Identify which cell holds the provided text, then report its (X, Y) central coordinate. 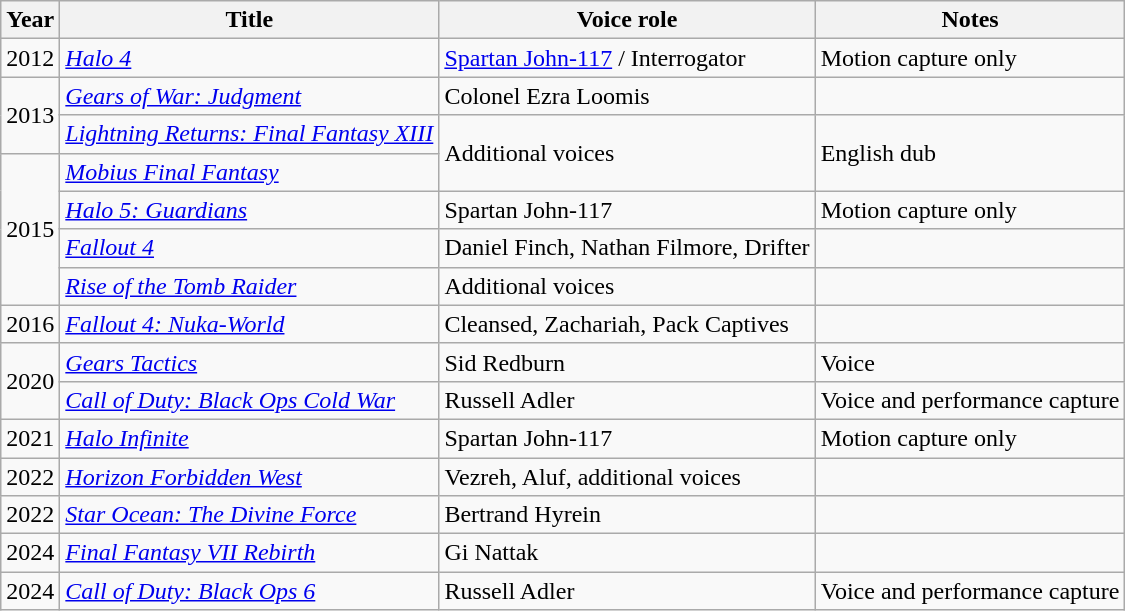
Sid Redburn (627, 362)
2020 (30, 381)
Cleansed, Zachariah, Pack Captives (627, 324)
2021 (30, 438)
Vezreh, Aluf, additional voices (627, 477)
Star Ocean: The Divine Force (250, 515)
Rise of the Tomb Raider (250, 286)
Horizon Forbidden West (250, 477)
Halo 5: Guardians (250, 210)
Colonel Ezra Loomis (627, 96)
Voice role (627, 20)
2012 (30, 58)
Year (30, 20)
Voice (970, 362)
2016 (30, 324)
2015 (30, 229)
Gears Tactics (250, 362)
Daniel Finch, Nathan Filmore, Drifter (627, 248)
Fallout 4: Nuka-World (250, 324)
Lightning Returns: Final Fantasy XIII (250, 134)
Halo Infinite (250, 438)
Notes (970, 20)
Gears of War: Judgment (250, 96)
Bertrand Hyrein (627, 515)
Mobius Final Fantasy (250, 172)
Call of Duty: Black Ops 6 (250, 591)
Final Fantasy VII Rebirth (250, 553)
Spartan John-117 / Interrogator (627, 58)
Halo 4 (250, 58)
Fallout 4 (250, 248)
Gi Nattak (627, 553)
2013 (30, 115)
Title (250, 20)
English dub (970, 153)
Call of Duty: Black Ops Cold War (250, 400)
